Identify which cell holds the provided text, then report its (x, y) central coordinate. 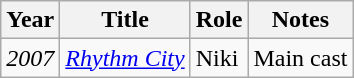
Main cast (300, 58)
Year (30, 20)
Rhythm City (125, 58)
2007 (30, 58)
Niki (219, 58)
Title (125, 20)
Role (219, 20)
Notes (300, 20)
